Output the [X, Y] coordinate of the center of the cell containing the given text.  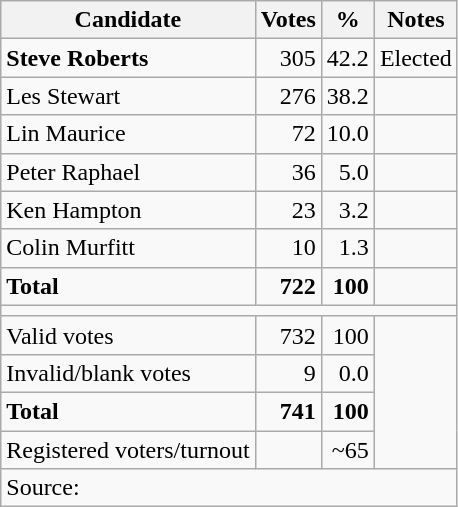
72 [288, 134]
Registered voters/turnout [128, 449]
Source: [230, 488]
741 [288, 411]
732 [288, 335]
Lin Maurice [128, 134]
Peter Raphael [128, 172]
Votes [288, 20]
38.2 [348, 96]
305 [288, 58]
Les Stewart [128, 96]
23 [288, 210]
Ken Hampton [128, 210]
42.2 [348, 58]
5.0 [348, 172]
Valid votes [128, 335]
9 [288, 373]
1.3 [348, 248]
10 [288, 248]
36 [288, 172]
722 [288, 286]
Elected [416, 58]
Notes [416, 20]
10.0 [348, 134]
Colin Murfitt [128, 248]
0.0 [348, 373]
Invalid/blank votes [128, 373]
Candidate [128, 20]
% [348, 20]
Steve Roberts [128, 58]
~65 [348, 449]
276 [288, 96]
3.2 [348, 210]
